Find where the given text appears and provide that cell's center as [X, Y] coordinate. 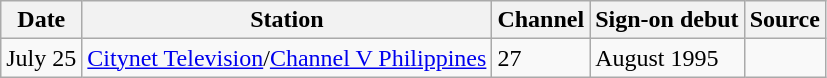
July 25 [42, 58]
Citynet Television/Channel V Philippines [287, 58]
Station [287, 20]
Source [784, 20]
Channel [541, 20]
August 1995 [667, 58]
Sign-on debut [667, 20]
27 [541, 58]
Date [42, 20]
